Scan for the cell matching the given text and deliver its (X, Y) coordinate at center. 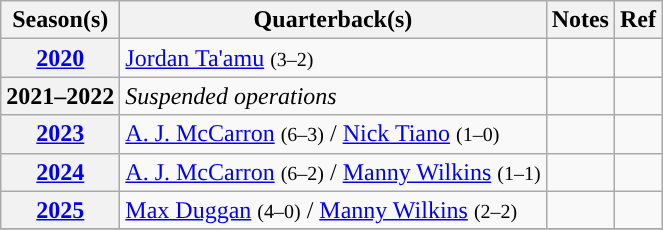
Max Duggan (4–0) / Manny Wilkins (2–2) (333, 210)
2024 (60, 172)
Suspended operations (333, 96)
2021–2022 (60, 96)
Quarterback(s) (333, 20)
2025 (60, 210)
Jordan Ta'amu (3–2) (333, 58)
2020 (60, 58)
2023 (60, 134)
Season(s) (60, 20)
A. J. McCarron (6–3) / Nick Tiano (1–0) (333, 134)
Notes (580, 20)
Ref (638, 20)
A. J. McCarron (6–2) / Manny Wilkins (1–1) (333, 172)
